Return (X, Y) of the center of cell containing provided text 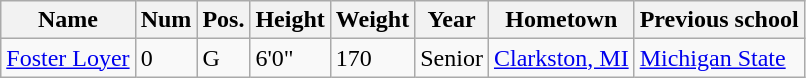
Year (452, 20)
Foster Loyer (68, 58)
6'0" (290, 58)
Height (290, 20)
Weight (372, 20)
Michigan State (719, 58)
G (224, 58)
Hometown (561, 20)
Senior (452, 58)
Pos. (224, 20)
Num (166, 20)
0 (166, 58)
Clarkston, MI (561, 58)
170 (372, 58)
Name (68, 20)
Previous school (719, 20)
